Detect which cell encompasses the target text, then output its [X, Y] center coordinate. 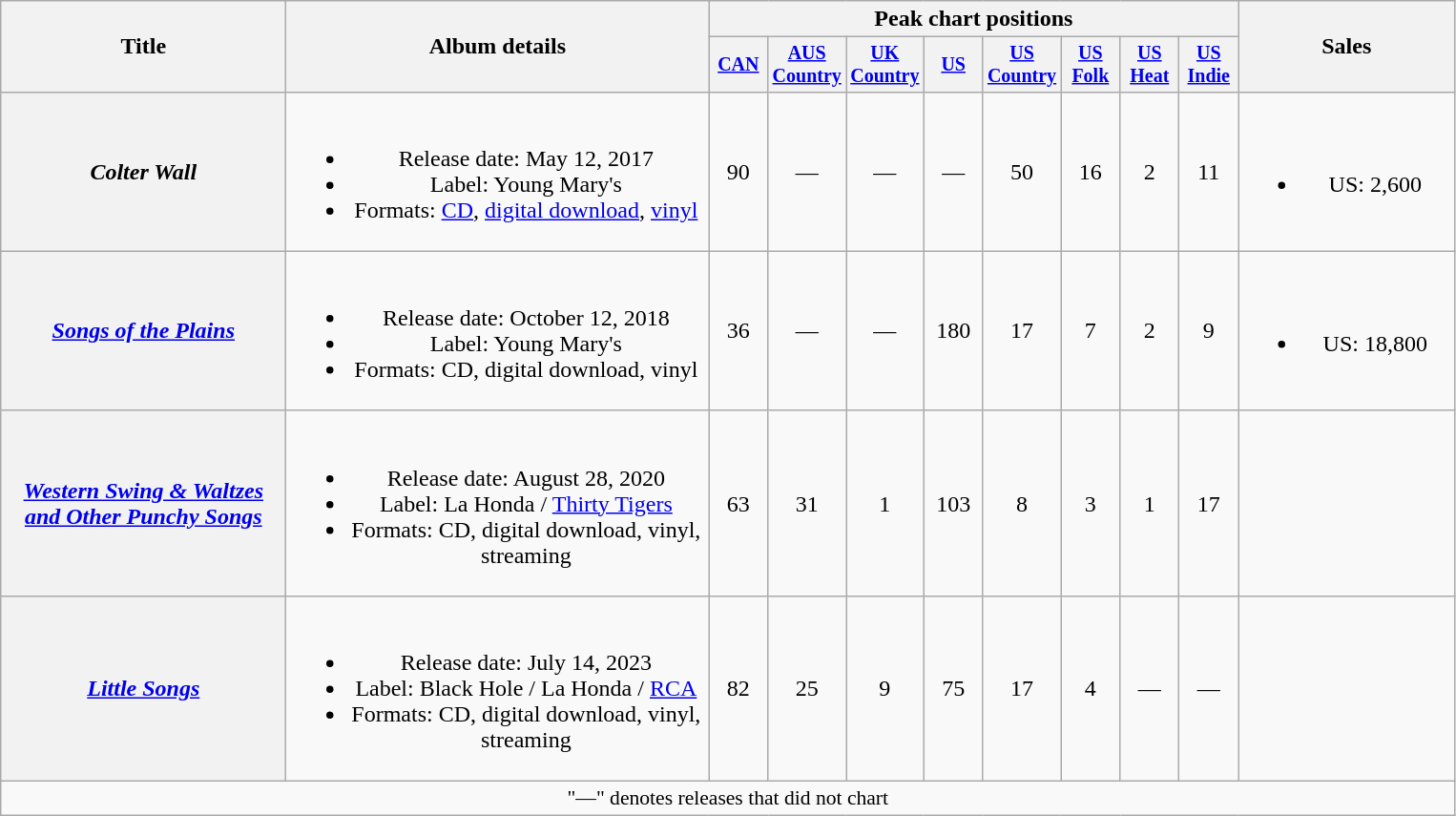
50 [1022, 172]
US: 18,800 [1347, 330]
AUSCountry [807, 65]
Release date: October 12, 2018Label: Young Mary'sFormats: CD, digital download, vinyl [498, 330]
180 [953, 330]
Release date: August 28, 2020Label: La Honda / Thirty TigersFormats: CD, digital download, vinyl, streaming [498, 503]
Little Songs [143, 688]
Release date: May 12, 2017Label: Young Mary'sFormats: CD, digital download, vinyl [498, 172]
3 [1091, 503]
Release date: July 14, 2023Label: Black Hole / La Honda / RCAFormats: CD, digital download, vinyl, streaming [498, 688]
11 [1209, 172]
36 [738, 330]
CAN [738, 65]
US Folk [1091, 65]
4 [1091, 688]
"—" denotes releases that did not chart [728, 799]
US Country [1022, 65]
Album details [498, 47]
US [953, 65]
82 [738, 688]
UKCountry [885, 65]
16 [1091, 172]
25 [807, 688]
USHeat [1150, 65]
Peak chart positions [973, 19]
8 [1022, 503]
Title [143, 47]
Western Swing & Waltzes and Other Punchy Songs [143, 503]
63 [738, 503]
Colter Wall [143, 172]
7 [1091, 330]
75 [953, 688]
Songs of the Plains [143, 330]
Sales [1347, 47]
103 [953, 503]
90 [738, 172]
US: 2,600 [1347, 172]
US Indie [1209, 65]
31 [807, 503]
